Locate the cell with the specified text and output its (X, Y) center coordinate. 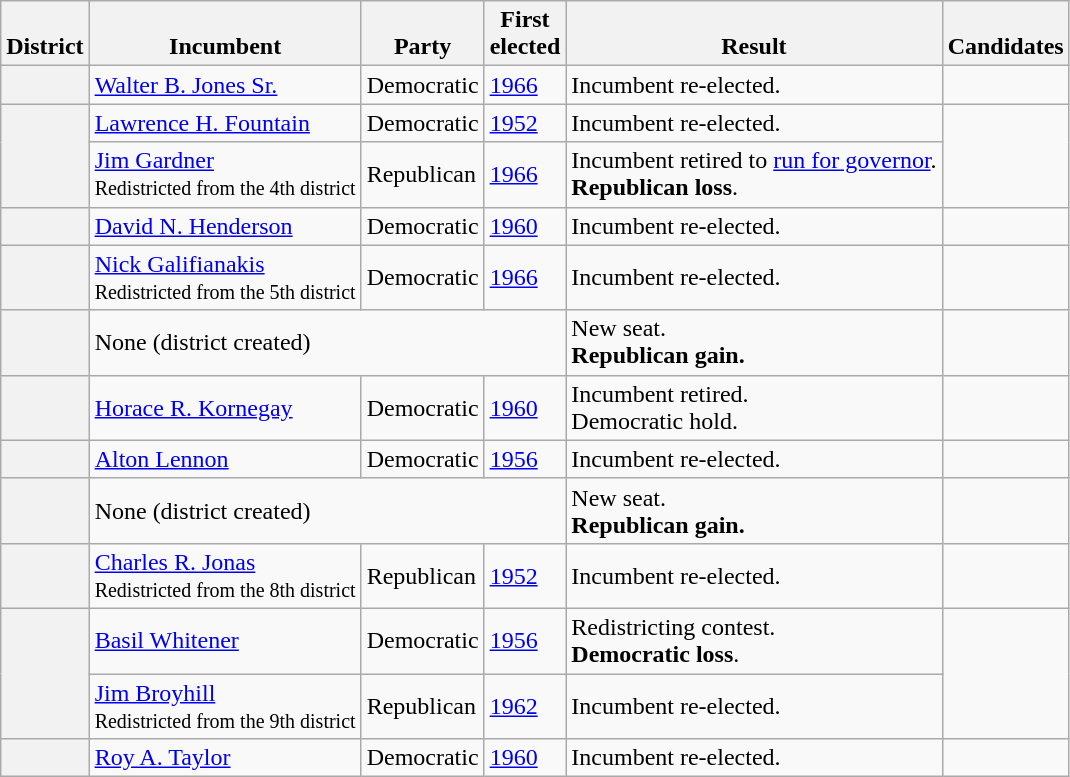
Basil Whitener (225, 640)
Jim GardnerRedistricted from the 4th district (225, 174)
Incumbent retired.Democratic hold. (754, 408)
District (45, 34)
Jim BroyhillRedistricted from the 9th district (225, 706)
Incumbent (225, 34)
Walter B. Jones Sr. (225, 85)
Charles R. JonasRedistricted from the 8th district (225, 576)
Horace R. Kornegay (225, 408)
Nick GalifianakisRedistricted from the 5th district (225, 278)
Alton Lennon (225, 459)
Candidates (1006, 34)
Incumbent retired to run for governor.Republican loss. (754, 174)
Firstelected (525, 34)
Lawrence H. Fountain (225, 123)
1962 (525, 706)
David N. Henderson (225, 226)
Redistricting contest.Democratic loss. (754, 640)
Roy A. Taylor (225, 758)
Party (422, 34)
Result (754, 34)
